Find where the given text appears and provide that cell's center as [X, Y] coordinate. 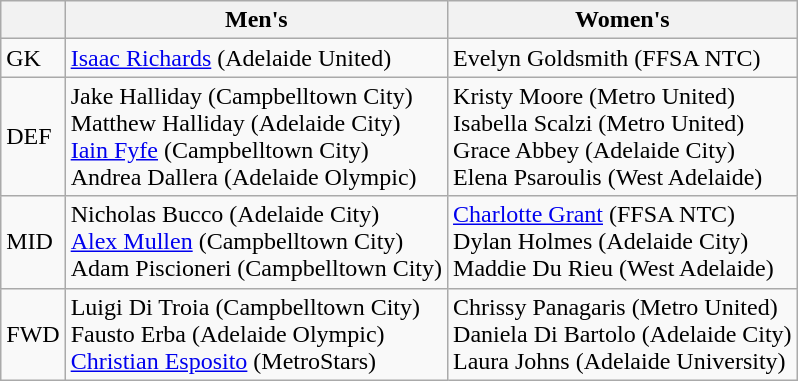
Evelyn Goldsmith (FFSA NTC) [623, 58]
Jake Halliday (Campbelltown City) Matthew Halliday (Adelaide City) Iain Fyfe (Campbelltown City) Andrea Dallera (Adelaide Olympic) [256, 136]
Luigi Di Troia (Campbelltown City) Fausto Erba (Adelaide Olympic) Christian Esposito (MetroStars) [256, 334]
Chrissy Panagaris (Metro United) Daniela Di Bartolo (Adelaide City) Laura Johns (Adelaide University) [623, 334]
Kristy Moore (Metro United) Isabella Scalzi (Metro United) Grace Abbey (Adelaide City) Elena Psaroulis (West Adelaide) [623, 136]
Women's [623, 20]
Men's [256, 20]
MID [33, 242]
Isaac Richards (Adelaide United) [256, 58]
Charlotte Grant (FFSA NTC) Dylan Holmes (Adelaide City) Maddie Du Rieu (West Adelaide) [623, 242]
Nicholas Bucco (Adelaide City) Alex Mullen (Campbelltown City) Adam Piscioneri (Campbelltown City) [256, 242]
FWD [33, 334]
GK [33, 58]
DEF [33, 136]
